Provide the [x, y] coordinate of the cell's center where the given text is located.  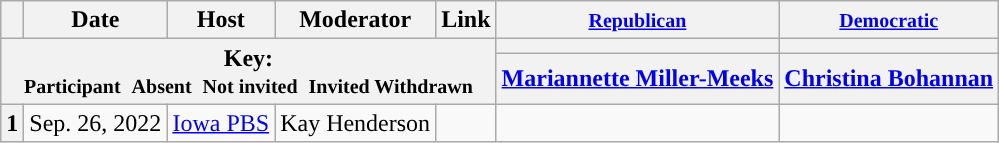
Moderator [356, 20]
Date [96, 20]
Key: Participant Absent Not invited Invited Withdrawn [248, 72]
Republican [638, 20]
Christina Bohannan [889, 78]
Mariannette Miller-Meeks [638, 78]
Sep. 26, 2022 [96, 123]
Iowa PBS [221, 123]
Host [221, 20]
Link [466, 20]
1 [12, 123]
Kay Henderson [356, 123]
Democratic [889, 20]
